From the cell containing the given text, extract its center point as [x, y] coordinate. 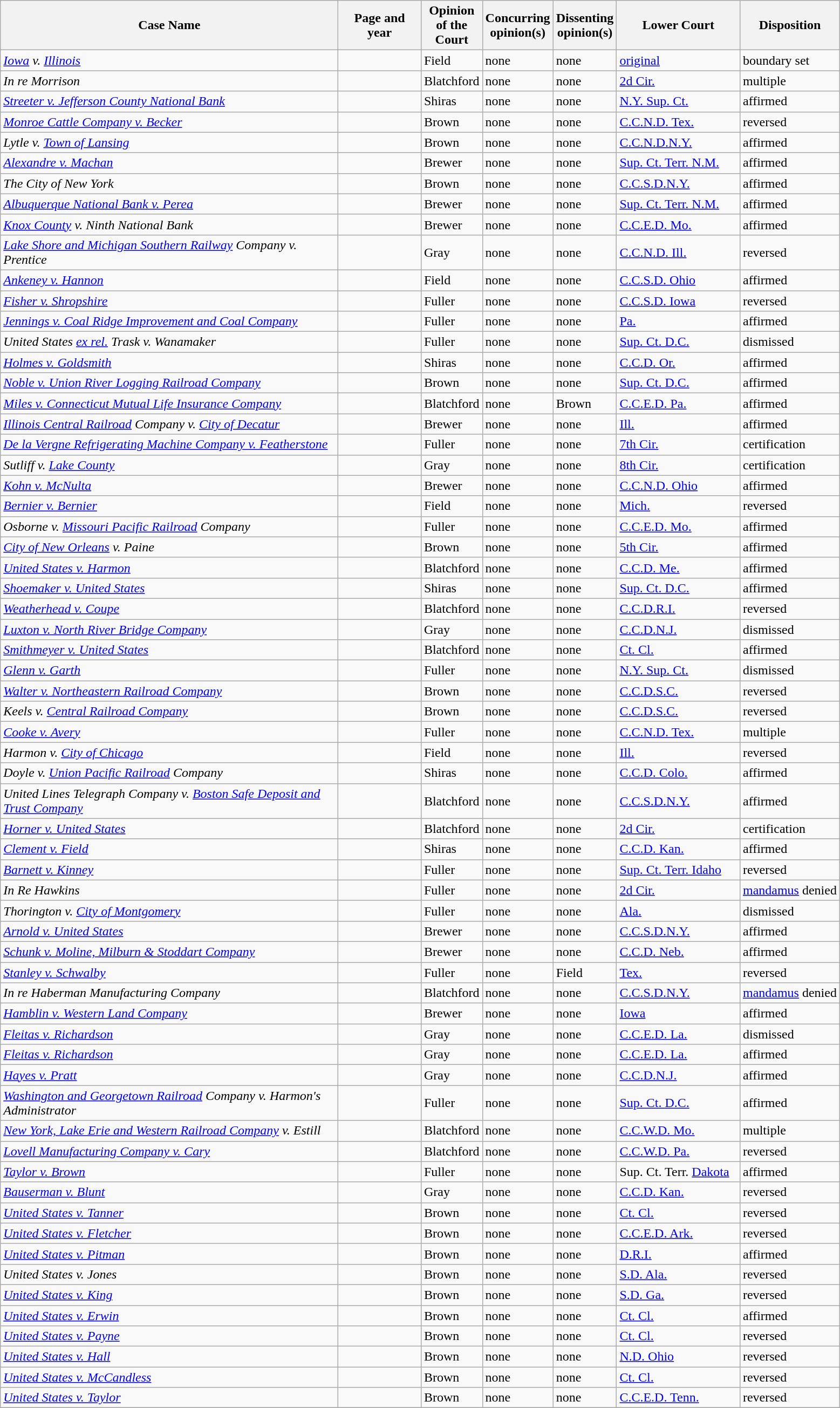
Barnett v. Kinney [169, 870]
C.C.N.D. Ohio [679, 486]
In Re Hawkins [169, 890]
United States v. Payne [169, 1336]
Osborne v. Missouri Pacific Railroad Company [169, 527]
Mich. [679, 506]
Bauserman v. Blunt [169, 1192]
United States v. Pitman [169, 1254]
Dissenting opinion(s) [585, 25]
Stanley v. Schwalby [169, 973]
C.C.E.D. Pa. [679, 404]
Harmon v. City of Chicago [169, 753]
C.C.D. Me. [679, 568]
C.C.D. Neb. [679, 952]
C.C.W.D. Pa. [679, 1151]
Horner v. United States [169, 829]
C.C.N.D. Ill. [679, 252]
Holmes v. Goldsmith [169, 363]
Sup. Ct. Terr. Idaho [679, 870]
S.D. Ga. [679, 1295]
C.C.W.D. Mo. [679, 1131]
Lovell Manufacturing Company v. Cary [169, 1151]
Washington and Georgetown Railroad Company v. Harmon's Administrator [169, 1103]
Noble v. Union River Logging Railroad Company [169, 383]
Page and year [380, 25]
Lake Shore and Michigan Southern Railway Company v. Prentice [169, 252]
Miles v. Connecticut Mutual Life Insurance Company [169, 404]
D.R.I. [679, 1254]
Knox County v. Ninth National Bank [169, 224]
Alexandre v. Machan [169, 163]
C.C.E.D. Tenn. [679, 1398]
Thorington v. City of Montgomery [169, 911]
United States v. Harmon [169, 568]
United States v. Jones [169, 1274]
United States v. King [169, 1295]
Lytle v. Town of Lansing [169, 142]
N.D. Ohio [679, 1357]
Glenn v. Garth [169, 671]
Jennings v. Coal Ridge Improvement and Coal Company [169, 322]
United States v. Erwin [169, 1316]
C.C.S.D. Ohio [679, 280]
Kohn v. McNulta [169, 486]
Ankeney v. Hannon [169, 280]
The City of New York [169, 183]
Albuquerque National Bank v. Perea [169, 204]
United States v. McCandless [169, 1377]
Hamblin v. Western Land Company [169, 1014]
Sutliff v. Lake County [169, 465]
Lower Court [679, 25]
Monroe Cattle Company v. Becker [169, 122]
Weatherhead v. Coupe [169, 609]
Cooke v. Avery [169, 732]
In re Haberman Manufacturing Company [169, 993]
United Lines Telegraph Company v. Boston Safe Deposit and Trust Company [169, 801]
C.C.D. Colo. [679, 773]
Smithmeyer v. United States [169, 650]
C.C.D.R.I. [679, 609]
Sup. Ct. Terr. Dakota [679, 1172]
Concurring opinion(s) [518, 25]
Ala. [679, 911]
Bernier v. Bernier [169, 506]
New York, Lake Erie and Western Railroad Company v. Estill [169, 1131]
original [679, 60]
Walter v. Northeastern Railroad Company [169, 691]
United States v. Tanner [169, 1213]
Clement v. Field [169, 849]
Case Name [169, 25]
C.C.S.D. Iowa [679, 300]
City of New Orleans v. Paine [169, 547]
Luxton v. North River Bridge Company [169, 630]
United States ex rel. Trask v. Wanamaker [169, 342]
Fisher v. Shropshire [169, 300]
Illinois Central Railroad Company v. City of Decatur [169, 424]
Schunk v. Moline, Milburn & Stoddart Company [169, 952]
Shoemaker v. United States [169, 588]
In re Morrison [169, 81]
8th Cir. [679, 465]
Streeter v. Jefferson County National Bank [169, 101]
Arnold v. United States [169, 931]
De la Vergne Refrigerating Machine Company v. Featherstone [169, 445]
7th Cir. [679, 445]
Pa. [679, 322]
United States v. Hall [169, 1357]
boundary set [790, 60]
C.C.N.D.N.Y. [679, 142]
Disposition [790, 25]
Taylor v. Brown [169, 1172]
Tex. [679, 973]
Doyle v. Union Pacific Railroad Company [169, 773]
C.C.E.D. Ark. [679, 1233]
C.C.D. Or. [679, 363]
S.D. Ala. [679, 1274]
United States v. Fletcher [169, 1233]
Hayes v. Pratt [169, 1075]
United States v. Taylor [169, 1398]
Opinion of the Court [452, 25]
5th Cir. [679, 547]
Iowa [679, 1014]
Iowa v. Illinois [169, 60]
Keels v. Central Railroad Company [169, 712]
